Return (x, y) of the center of cell containing provided text 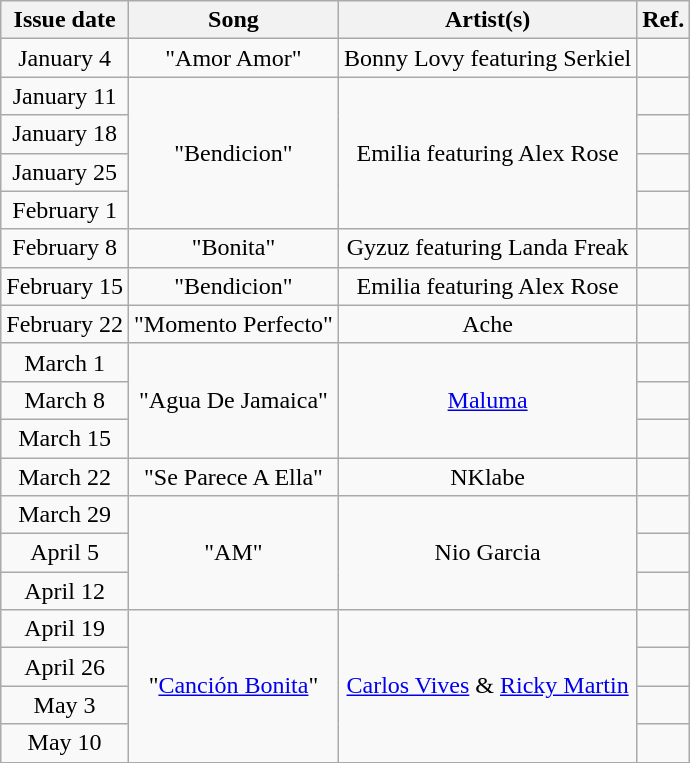
January 11 (65, 96)
Ache (487, 324)
"AM" (233, 553)
"Canción Bonita" (233, 686)
"Momento Perfecto" (233, 324)
March 29 (65, 515)
February 1 (65, 210)
Gyzuz featuring Landa Freak (487, 248)
April 26 (65, 667)
Nio Garcia (487, 553)
Song (233, 20)
March 1 (65, 362)
Maluma (487, 400)
Carlos Vives & Ricky Martin (487, 686)
Issue date (65, 20)
January 25 (65, 172)
NKlabe (487, 477)
January 4 (65, 58)
"Se Parece A Ella" (233, 477)
Artist(s) (487, 20)
April 19 (65, 629)
"Amor Amor" (233, 58)
"Bonita" (233, 248)
March 8 (65, 400)
May 3 (65, 705)
April 12 (65, 591)
February 15 (65, 286)
Bonny Lovy featuring Serkiel (487, 58)
Ref. (664, 20)
May 10 (65, 743)
February 22 (65, 324)
March 22 (65, 477)
March 15 (65, 438)
January 18 (65, 134)
February 8 (65, 248)
"Agua De Jamaica" (233, 400)
April 5 (65, 553)
